From the cell containing the given text, extract its center point as [X, Y] coordinate. 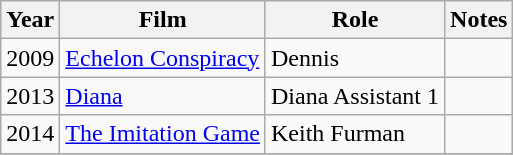
Diana [163, 96]
2009 [30, 58]
Role [354, 20]
Year [30, 20]
The Imitation Game [163, 134]
2013 [30, 96]
Film [163, 20]
Dennis [354, 58]
2014 [30, 134]
Notes [479, 20]
Echelon Conspiracy [163, 58]
Diana Assistant 1 [354, 96]
Keith Furman [354, 134]
